Output the [x, y] coordinate of the center of the cell containing the given text.  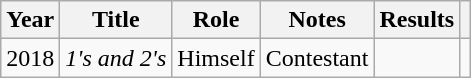
Year [30, 20]
Role [216, 20]
Results [417, 20]
Title [116, 20]
1's and 2's [116, 58]
Contestant [317, 58]
2018 [30, 58]
Himself [216, 58]
Notes [317, 20]
